From the cell containing the given text, extract its center point as [X, Y] coordinate. 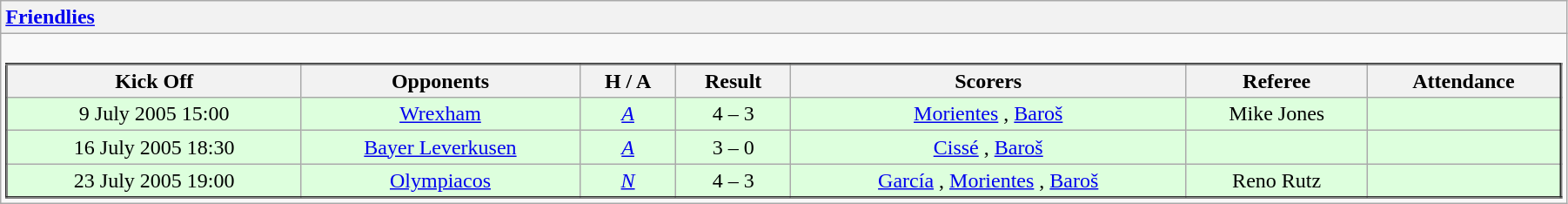
Friendlies [784, 17]
9 July 2005 15:00 [154, 114]
Opponents [440, 80]
Morientes , Baroš [988, 114]
16 July 2005 18:30 [154, 147]
Referee [1277, 80]
Olympiacos [440, 181]
Attendance [1464, 80]
Wrexham [440, 114]
Kick Off [154, 80]
3 – 0 [733, 147]
Cissé , Baroš [988, 147]
Bayer Leverkusen [440, 147]
23 July 2005 19:00 [154, 181]
Scorers [988, 80]
Result [733, 80]
García , Morientes , Baroš [988, 181]
Mike Jones [1277, 114]
N [628, 181]
H / A [628, 80]
Reno Rutz [1277, 181]
